From the cell containing the given text, extract its center point as [x, y] coordinate. 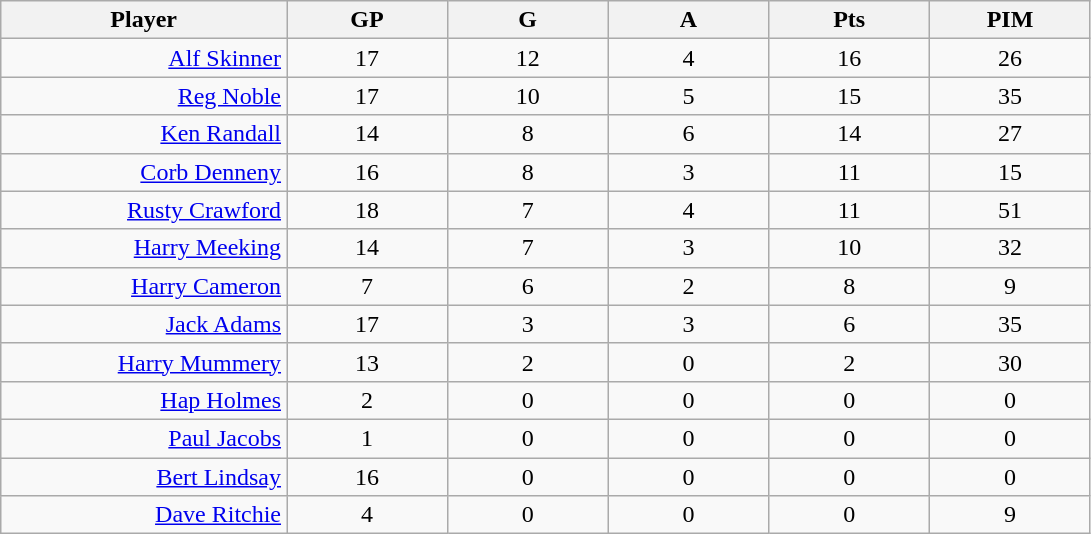
Dave Ritchie [144, 515]
18 [368, 210]
Jack Adams [144, 324]
GP [368, 20]
A [688, 20]
Harry Cameron [144, 286]
Bert Lindsay [144, 477]
Pts [850, 20]
5 [688, 96]
51 [1010, 210]
G [528, 20]
Alf Skinner [144, 58]
26 [1010, 58]
Paul Jacobs [144, 438]
1 [368, 438]
12 [528, 58]
Player [144, 20]
PIM [1010, 20]
27 [1010, 134]
Hap Holmes [144, 400]
Corb Denneny [144, 172]
30 [1010, 362]
32 [1010, 248]
Rusty Crawford [144, 210]
Reg Noble [144, 96]
Harry Mummery [144, 362]
Harry Meeking [144, 248]
13 [368, 362]
Ken Randall [144, 134]
